Return the [x, y] coordinate for the center point of the cell that contains the specified text.  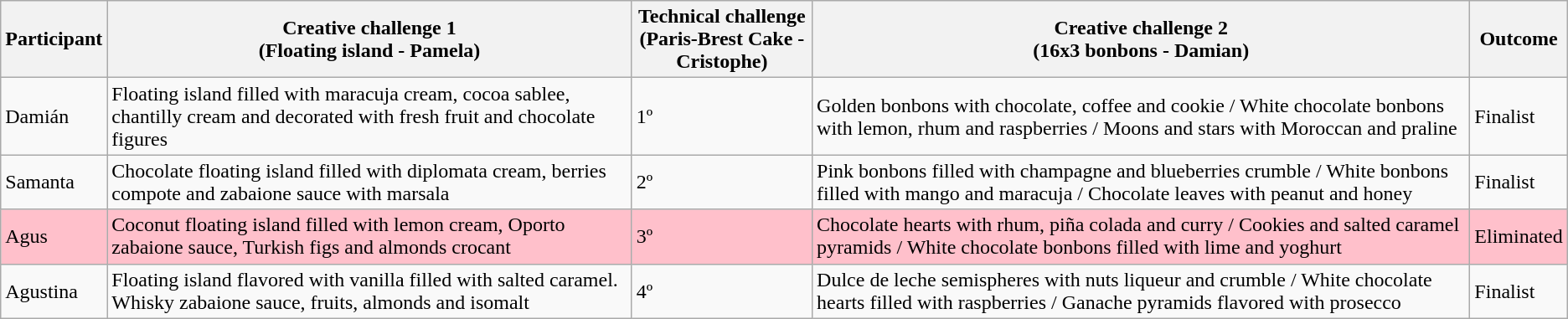
Creative challenge 1(Floating island - Pamela) [369, 39]
Chocolate hearts with rhum, piña colada and curry / Cookies and salted caramel pyramids / White chocolate bonbons filled with lime and yoghurt [1141, 236]
Dulce de leche semispheres with nuts liqueur and crumble / White chocolate hearts filled with raspberries / Ganache pyramids flavored with prosecco [1141, 291]
Eliminated [1519, 236]
3º [722, 236]
2º [722, 183]
Agus [54, 236]
Outcome [1519, 39]
Agustina [54, 291]
Chocolate floating island filled with diplomata cream, berries compote and zabaione sauce with marsala [369, 183]
Floating island filled with maracuja cream, cocoa sablee, chantilly cream and decorated with fresh fruit and chocolate figures [369, 116]
4º [722, 291]
Samanta [54, 183]
Pink bonbons filled with champagne and blueberries crumble / White bonbons filled with mango and maracuja / Chocolate leaves with peanut and honey [1141, 183]
Damián [54, 116]
Creative challenge 2(16x3 bonbons - Damian) [1141, 39]
Technical challenge(Paris-Brest Cake - Cristophe) [722, 39]
Floating island flavored with vanilla filled with salted caramel. Whisky zabaione sauce, fruits, almonds and isomalt [369, 291]
Participant [54, 39]
1º [722, 116]
Coconut floating island filled with lemon cream, Oporto zabaione sauce, Turkish figs and almonds crocant [369, 236]
